Locate the cell with the specified text and output its (x, y) center coordinate. 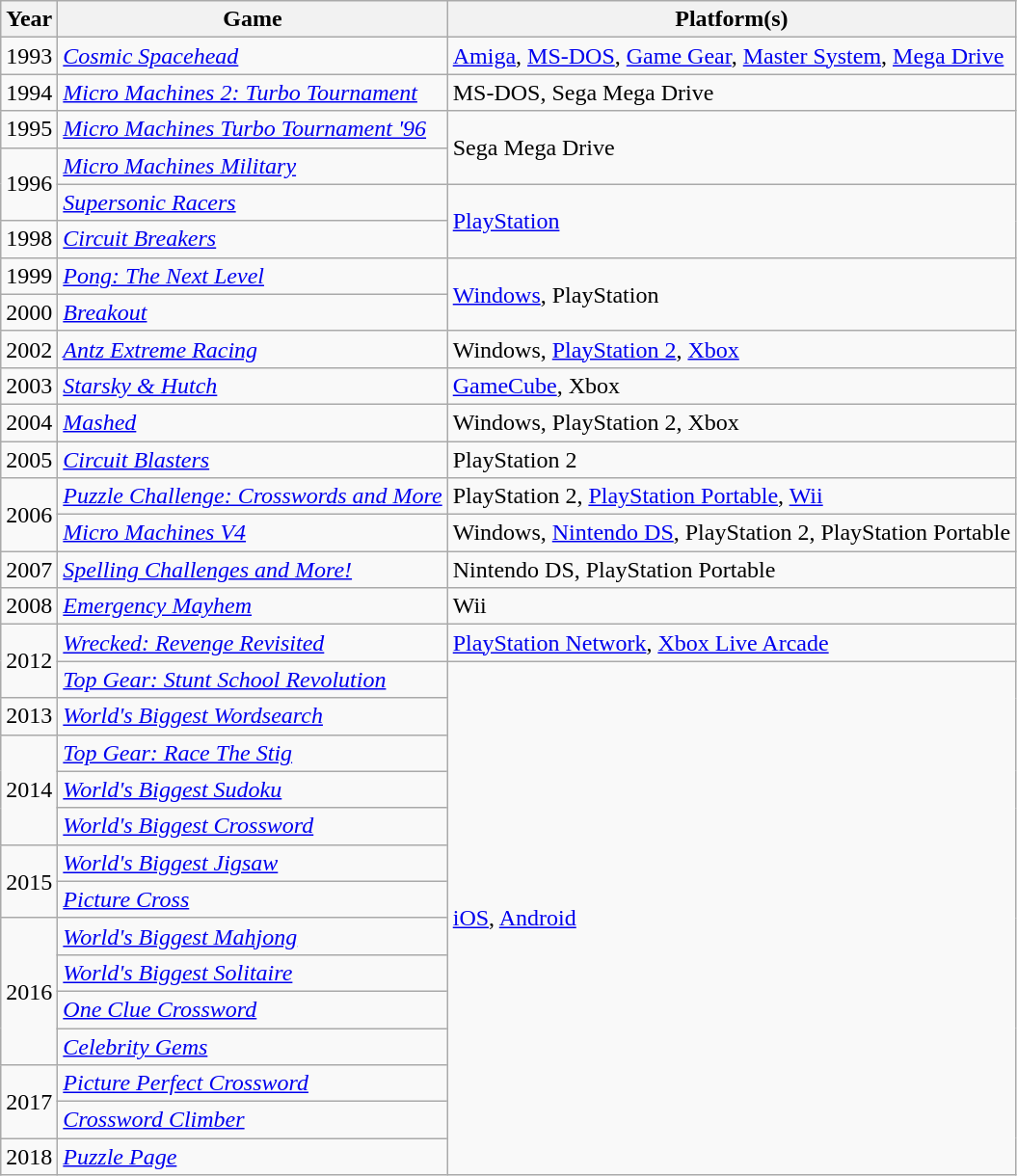
Wrecked: Revenge Revisited (253, 643)
Mashed (253, 422)
1994 (29, 93)
MS-DOS, Sega Mega Drive (731, 93)
Picture Perfect Crossword (253, 1083)
Emergency Mayhem (253, 606)
World's Biggest Sudoku (253, 789)
2008 (29, 606)
2017 (29, 1102)
Game (253, 19)
2006 (29, 515)
PlayStation 2, PlayStation Portable, Wii (731, 496)
Spelling Challenges and More! (253, 570)
Breakout (253, 312)
Puzzle Page (253, 1157)
One Clue Crossword (253, 1009)
1998 (29, 239)
Platform(s) (731, 19)
Starsky & Hutch (253, 386)
Micro Machines 2: Turbo Tournament (253, 93)
GameCube, Xbox (731, 386)
2016 (29, 991)
iOS, Android (731, 918)
2014 (29, 789)
Windows, Nintendo DS, PlayStation 2, PlayStation Portable (731, 533)
PlayStation Network, Xbox Live Arcade (731, 643)
2013 (29, 716)
World's Biggest Mahjong (253, 936)
Antz Extreme Racing (253, 349)
Puzzle Challenge: Crosswords and More (253, 496)
1993 (29, 56)
Micro Machines Turbo Tournament '96 (253, 129)
Wii (731, 606)
Pong: The Next Level (253, 276)
2018 (29, 1157)
Micro Machines Military (253, 166)
Crossword Climber (253, 1120)
Windows, PlayStation (731, 294)
1999 (29, 276)
Sega Mega Drive (731, 147)
2012 (29, 661)
1995 (29, 129)
Celebrity Gems (253, 1046)
2004 (29, 422)
Nintendo DS, PlayStation Portable (731, 570)
World's Biggest Jigsaw (253, 863)
2007 (29, 570)
Top Gear: Stunt School Revolution (253, 680)
Supersonic Racers (253, 202)
Cosmic Spacehead (253, 56)
2003 (29, 386)
Top Gear: Race The Stig (253, 753)
World's Biggest Solitaire (253, 973)
World's Biggest Crossword (253, 826)
2002 (29, 349)
1996 (29, 184)
Micro Machines V4 (253, 533)
2000 (29, 312)
PlayStation 2 (731, 460)
2015 (29, 881)
2005 (29, 460)
Amiga, MS-DOS, Game Gear, Master System, Mega Drive (731, 56)
Picture Cross (253, 899)
PlayStation (731, 221)
Circuit Breakers (253, 239)
World's Biggest Wordsearch (253, 716)
Year (29, 19)
Circuit Blasters (253, 460)
